Output the [X, Y] coordinate of the center of the cell containing the given text.  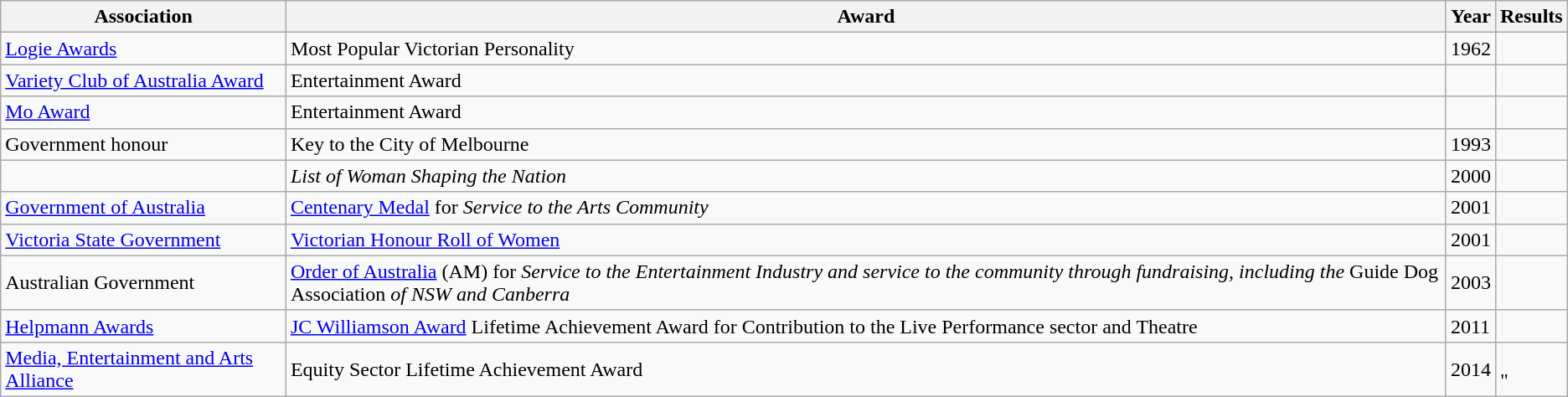
JC Williamson Award Lifetime Achievement Award for Contribution to the Live Performance sector and Theatre [866, 326]
Victoria State Government [144, 240]
1993 [1471, 144]
Equity Sector Lifetime Achievement Award [866, 369]
Variety Club of Australia Award [144, 80]
Centenary Medal for Service to the Arts Community [866, 208]
Mo Award [144, 112]
Logie Awards [144, 49]
Award [866, 17]
Government of Australia [144, 208]
Results [1531, 17]
2000 [1471, 176]
2003 [1471, 283]
Victorian Honour Roll of Women [866, 240]
1962 [1471, 49]
Helpmann Awards [144, 326]
Association [144, 17]
2011 [1471, 326]
2014 [1471, 369]
Government honour [144, 144]
Media, Entertainment and Arts Alliance [144, 369]
" [1531, 369]
Key to the City of Melbourne [866, 144]
List of Woman Shaping the Nation [866, 176]
Year [1471, 17]
Australian Government [144, 283]
Most Popular Victorian Personality [866, 49]
